From the cell containing the given text, extract its center point as [x, y] coordinate. 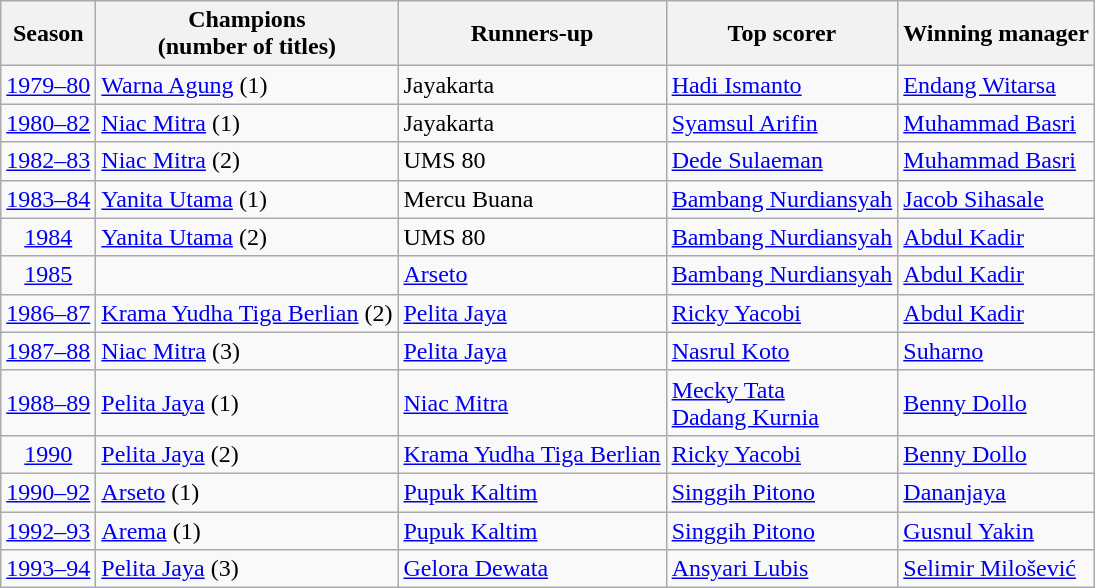
Krama Yudha Tiga Berlian [532, 454]
Jacob Sihasale [996, 199]
1980–82 [48, 123]
1990 [48, 454]
Arseto (1) [247, 492]
Niac Mitra (1) [247, 123]
1979–80 [48, 85]
1986–87 [48, 313]
Runners-up [532, 34]
Winning manager [996, 34]
Niac Mitra (3) [247, 351]
1984 [48, 237]
Nasrul Koto [782, 351]
Mercu Buana [532, 199]
1983–84 [48, 199]
Dananjaya [996, 492]
Pelita Jaya (1) [247, 402]
Champions(number of titles) [247, 34]
Suharno [996, 351]
Gelora Dewata [532, 569]
1992–93 [48, 531]
Arema (1) [247, 531]
Ansyari Lubis [782, 569]
Endang Witarsa [996, 85]
Yanita Utama (2) [247, 237]
1987–88 [48, 351]
Hadi Ismanto [782, 85]
1982–83 [48, 161]
Pelita Jaya (3) [247, 569]
Mecky Tata Dadang Kurnia [782, 402]
1988–89 [48, 402]
Niac Mitra (2) [247, 161]
1993–94 [48, 569]
Yanita Utama (1) [247, 199]
Gusnul Yakin [996, 531]
Krama Yudha Tiga Berlian (2) [247, 313]
1985 [48, 275]
Season [48, 34]
Niac Mitra [532, 402]
Selimir Milošević [996, 569]
Warna Agung (1) [247, 85]
Arseto [532, 275]
Pelita Jaya (2) [247, 454]
Top scorer [782, 34]
Dede Sulaeman [782, 161]
Syamsul Arifin [782, 123]
1990–92 [48, 492]
